Search for the cell housing the specified text and yield its (X, Y) center coordinate. 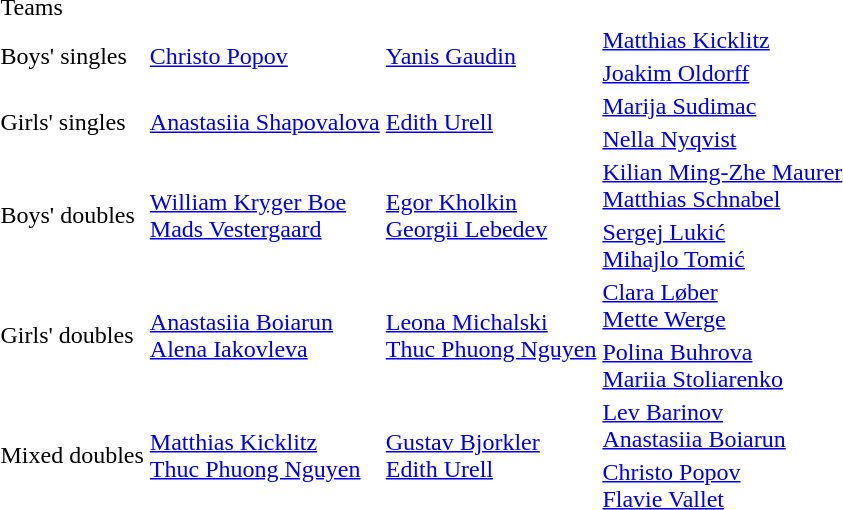
Yanis Gaudin (491, 56)
Christo Popov (264, 56)
Anastasiia Shapovalova (264, 122)
Egor Kholkin Georgii Lebedev (491, 216)
Leona Michalski Thuc Phuong Nguyen (491, 336)
Anastasiia Boiarun Alena Iakovleva (264, 336)
Edith Urell (491, 122)
William Kryger Boe Mads Vestergaard (264, 216)
